Scan for the cell matching the given text and deliver its (X, Y) coordinate at center. 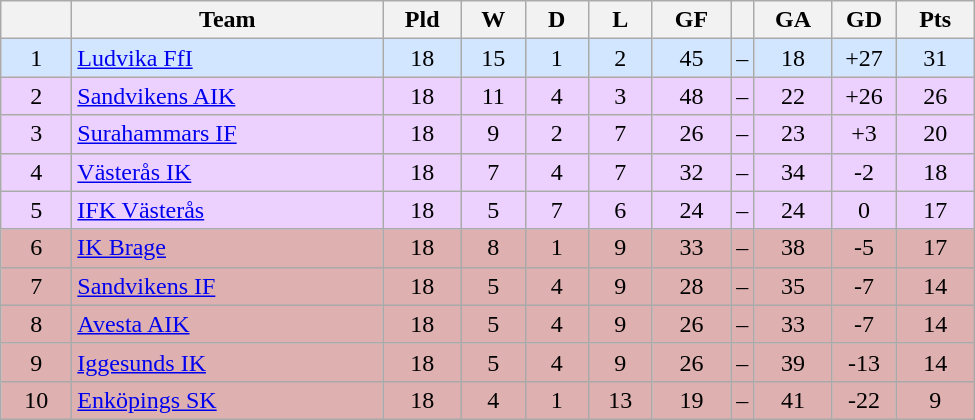
+26 (864, 96)
13 (621, 400)
15 (493, 58)
Iggesunds IK (228, 362)
+27 (864, 58)
Västerås IK (228, 172)
39 (794, 362)
Team (228, 20)
10 (36, 400)
-13 (864, 362)
35 (794, 286)
L (621, 20)
31 (936, 58)
Pts (936, 20)
GA (794, 20)
Sandvikens AIK (228, 96)
Enköpings SK (228, 400)
28 (692, 286)
48 (692, 96)
D (557, 20)
GD (864, 20)
IFK Västerås (228, 210)
W (493, 20)
GF (692, 20)
IK Brage (228, 248)
Avesta AIK (228, 324)
0 (864, 210)
Sandvikens IF (228, 286)
34 (794, 172)
32 (692, 172)
Surahammars IF (228, 134)
38 (794, 248)
-2 (864, 172)
+3 (864, 134)
Ludvika FfI (228, 58)
-22 (864, 400)
45 (692, 58)
19 (692, 400)
11 (493, 96)
23 (794, 134)
41 (794, 400)
22 (794, 96)
-5 (864, 248)
20 (936, 134)
Pld (422, 20)
